Return the [x, y] coordinate for the center point of the cell that contains the specified text.  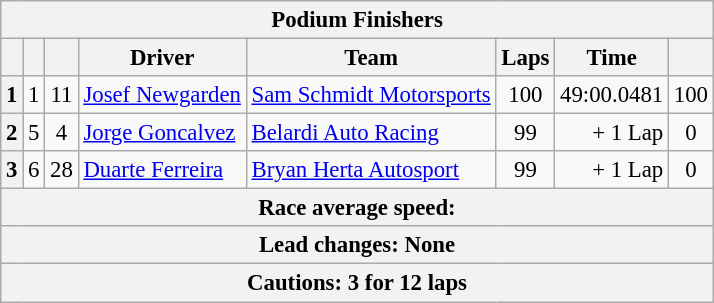
49:00.0481 [612, 95]
2 [12, 133]
4 [62, 133]
Josef Newgarden [162, 95]
6 [34, 170]
Belardi Auto Racing [371, 133]
Sam Schmidt Motorsports [371, 95]
11 [62, 95]
3 [12, 170]
Time [612, 58]
Driver [162, 58]
Laps [526, 58]
Lead changes: None [358, 245]
28 [62, 170]
Duarte Ferreira [162, 170]
Jorge Goncalvez [162, 133]
Race average speed: [358, 208]
Podium Finishers [358, 20]
Cautions: 3 for 12 laps [358, 283]
Team [371, 58]
Bryan Herta Autosport [371, 170]
5 [34, 133]
